Pinpoint the cell where the given text exists, returning its (x, y) midpoint coordinate. 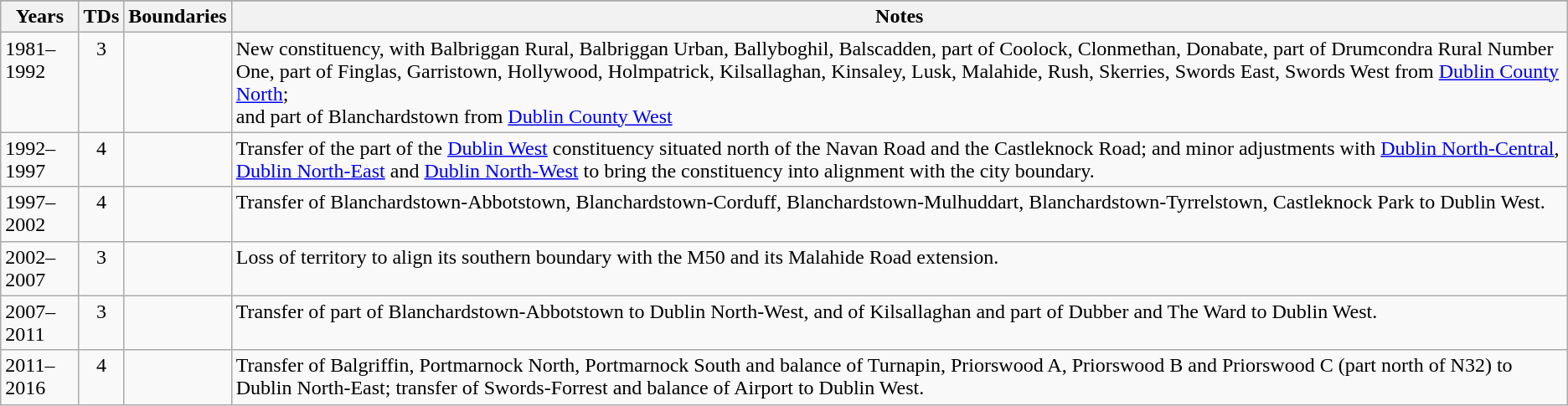
Boundaries (178, 17)
Years (40, 17)
1992–1997 (40, 159)
1981–1992 (40, 82)
2011–2016 (40, 377)
1997–2002 (40, 214)
Notes (900, 17)
Transfer of part of Blanchardstown-Abbotstown to Dublin North-West, and of Kilsallaghan and part of Dubber and The Ward to Dublin West. (900, 323)
2007–2011 (40, 323)
TDs (101, 17)
Loss of territory to align its southern boundary with the M50 and its Malahide Road extension. (900, 268)
2002–2007 (40, 268)
